For the text-containing cell, return its midpoint in [x, y] coordinate format. 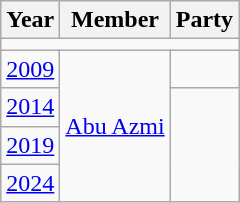
2014 [30, 107]
2009 [30, 69]
Year [30, 20]
2019 [30, 145]
Abu Azmi [115, 126]
Member [115, 20]
2024 [30, 183]
Party [204, 20]
